Extract the (x, y) coordinate from the center of the cell holding the provided text.  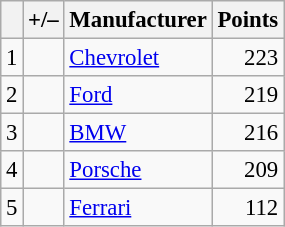
Ferrari (138, 208)
BMW (138, 133)
+/– (44, 20)
Ford (138, 95)
223 (248, 58)
216 (248, 133)
112 (248, 208)
Porsche (138, 170)
219 (248, 95)
Manufacturer (138, 20)
Chevrolet (138, 58)
1 (12, 58)
2 (12, 95)
Points (248, 20)
5 (12, 208)
209 (248, 170)
3 (12, 133)
4 (12, 170)
